Output the (x, y) coordinate of the center of the cell containing the given text.  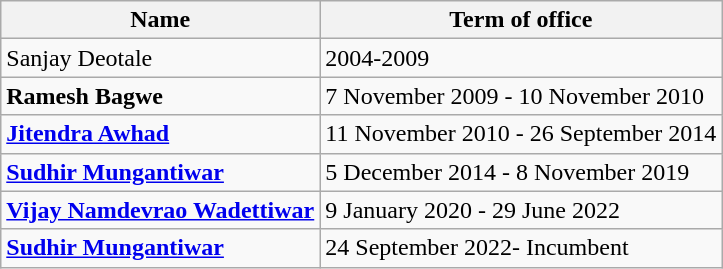
Sanjay Deotale (160, 58)
24 September 2022- Incumbent (521, 248)
9 January 2020 - 29 June 2022 (521, 210)
Name (160, 20)
Ramesh Bagwe (160, 96)
5 December 2014 - 8 November 2019 (521, 172)
Term of office (521, 20)
Vijay Namdevrao Wadettiwar (160, 210)
11 November 2010 - 26 September 2014 (521, 134)
2004-2009 (521, 58)
7 November 2009 - 10 November 2010 (521, 96)
Jitendra Awhad (160, 134)
